Detect which cell encompasses the target text, then output its [x, y] center coordinate. 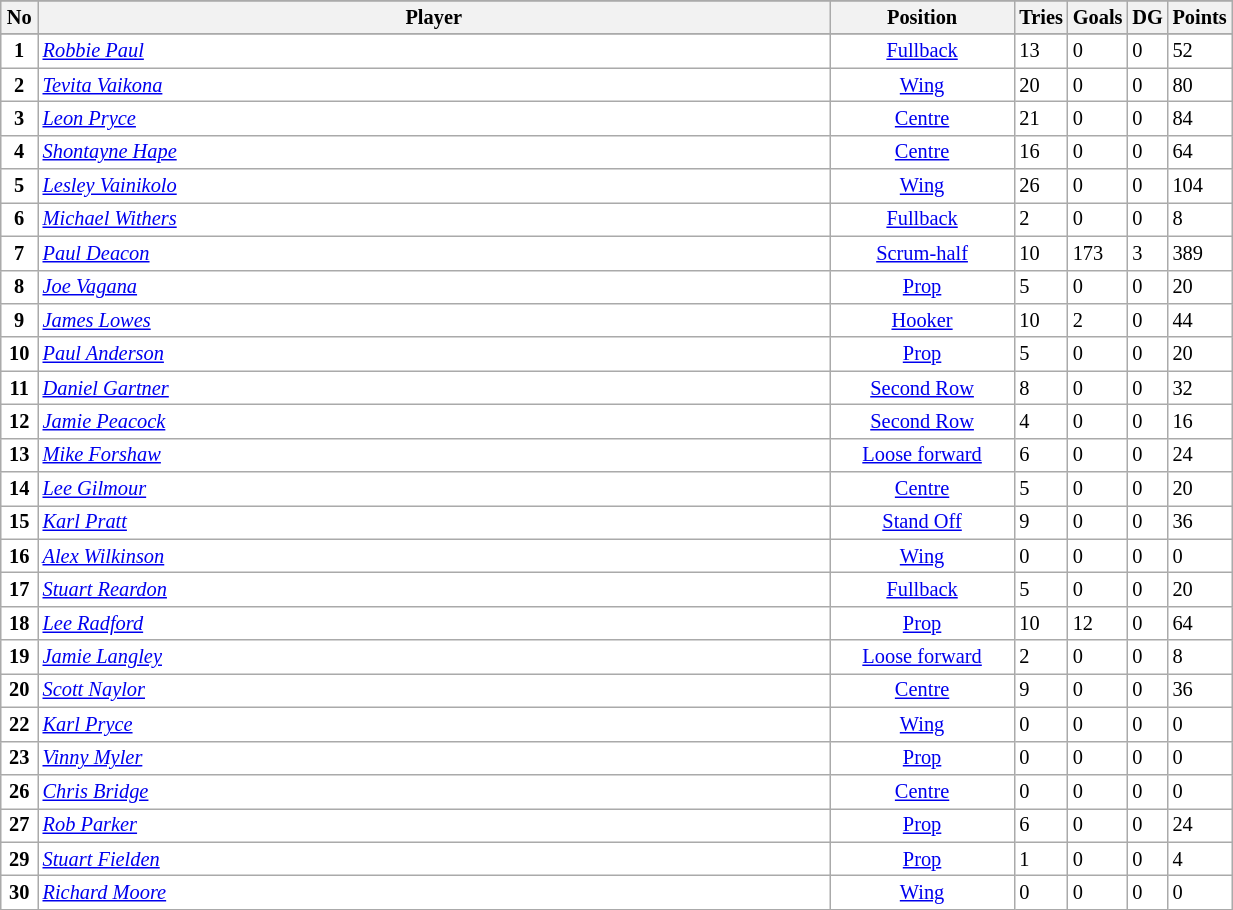
Lesley Vainikolo [434, 186]
Paul Deacon [434, 253]
22 [20, 724]
30 [20, 892]
44 [1200, 320]
Vinny Myler [434, 758]
Mike Forshaw [434, 455]
Jamie Peacock [434, 421]
7 [20, 253]
Tries [1040, 17]
Goals [1098, 17]
27 [20, 825]
Chris Bridge [434, 791]
Joe Vagana [434, 287]
Stuart Reardon [434, 589]
Michael Withers [434, 219]
11 [20, 388]
104 [1200, 186]
21 [1040, 118]
173 [1098, 253]
Robbie Paul [434, 51]
Stuart Fielden [434, 859]
389 [1200, 253]
Richard Moore [434, 892]
Player [434, 17]
15 [20, 522]
Karl Pratt [434, 522]
80 [1200, 85]
Rob Parker [434, 825]
29 [20, 859]
Leon Pryce [434, 118]
No [20, 17]
14 [20, 489]
52 [1200, 51]
23 [20, 758]
Shontayne Hape [434, 152]
Stand Off [922, 522]
18 [20, 623]
Daniel Gartner [434, 388]
Alex Wilkinson [434, 556]
Tevita Vaikona [434, 85]
DG [1147, 17]
Karl Pryce [434, 724]
19 [20, 657]
James Lowes [434, 320]
Scott Naylor [434, 690]
Lee Gilmour [434, 489]
Scrum-half [922, 253]
Jamie Langley [434, 657]
Paul Anderson [434, 354]
Lee Radford [434, 623]
Hooker [922, 320]
Points [1200, 17]
84 [1200, 118]
32 [1200, 388]
Position [922, 17]
17 [20, 589]
